Detect which cell encompasses the target text, then output its [x, y] center coordinate. 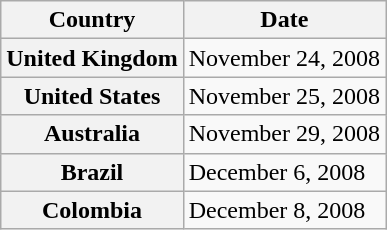
Country [92, 20]
December 8, 2008 [284, 210]
Brazil [92, 172]
November 24, 2008 [284, 58]
United States [92, 96]
Colombia [92, 210]
United Kingdom [92, 58]
Date [284, 20]
December 6, 2008 [284, 172]
November 29, 2008 [284, 134]
November 25, 2008 [284, 96]
Australia [92, 134]
